Identify which cell holds the provided text, then report its [X, Y] central coordinate. 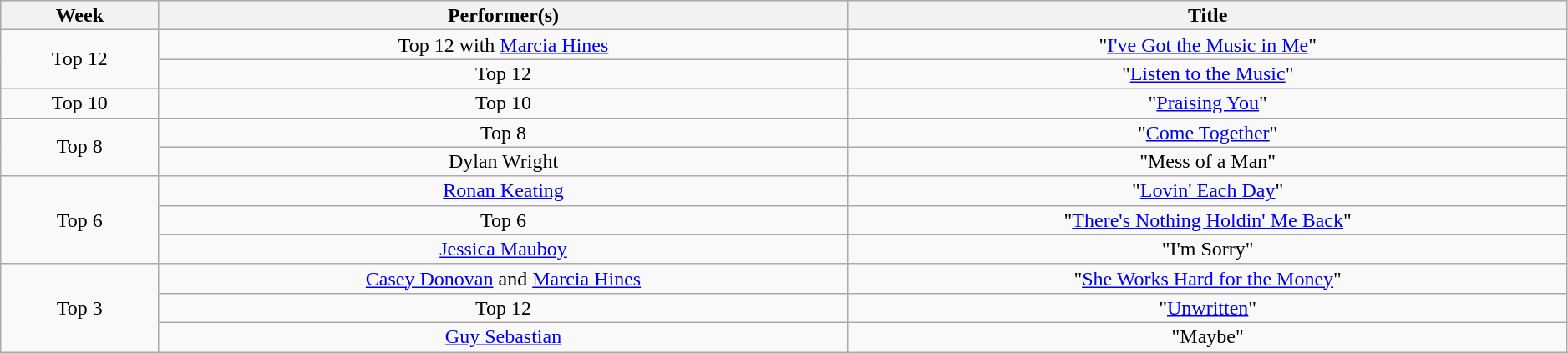
"There's Nothing Holdin' Me Back" [1208, 220]
"Praising You" [1208, 103]
Dylan Wright [503, 162]
Title [1208, 15]
"Listen to the Music" [1208, 73]
Performer(s) [503, 15]
"I'm Sorry" [1208, 249]
"I've Got the Music in Me" [1208, 45]
Jessica Mauboy [503, 249]
"She Works Hard for the Money" [1208, 279]
"Lovin' Each Day" [1208, 190]
"Maybe" [1208, 337]
"Unwritten" [1208, 307]
"Come Together" [1208, 132]
Top 12 with Marcia Hines [503, 45]
Week [80, 15]
Casey Donovan and Marcia Hines [503, 279]
"Mess of a Man" [1208, 162]
Top 3 [80, 307]
Ronan Keating [503, 190]
Guy Sebastian [503, 337]
